Return the (X, Y) coordinate for the center point of the cell that contains the specified text.  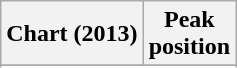
Chart (2013) (72, 34)
Peakposition (189, 34)
